Find where the given text appears and provide that cell's center as (x, y) coordinate. 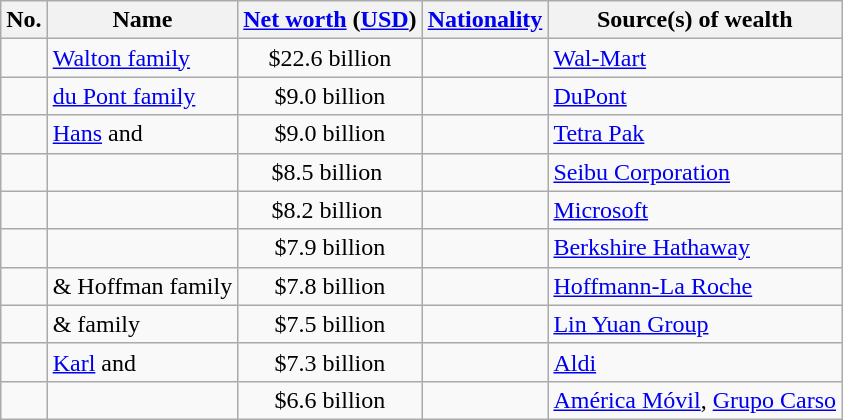
$7.9 billion (330, 248)
Berkshire Hathaway (695, 248)
Lin Yuan Group (695, 324)
Wal-Mart (695, 58)
Source(s) of wealth (695, 20)
$7.8 billion (330, 286)
Aldi (695, 362)
Karl and (142, 362)
Net worth (USD) (330, 20)
Walton family (142, 58)
Seibu Corporation (695, 172)
$6.6 billion (330, 400)
No. (24, 20)
América Móvil, Grupo Carso (695, 400)
du Pont family (142, 96)
$8.2 billion (330, 210)
$22.6 billion (330, 58)
& Hoffman family (142, 286)
Tetra Pak (695, 134)
$7.3 billion (330, 362)
Microsoft (695, 210)
DuPont (695, 96)
Nationality (485, 20)
Hoffmann-La Roche (695, 286)
$8.5 billion (330, 172)
Hans and (142, 134)
& family (142, 324)
Name (142, 20)
$7.5 billion (330, 324)
